Output the (x, y) coordinate of the center of the cell containing the given text.  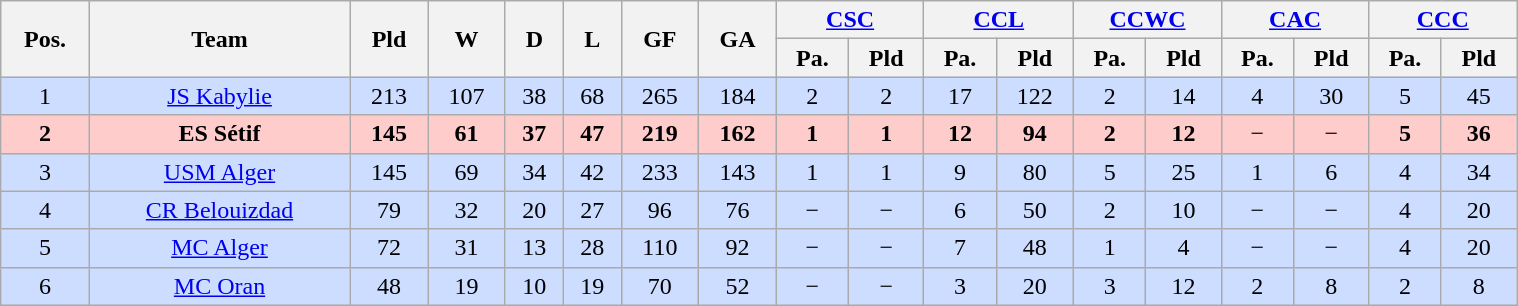
69 (467, 172)
213 (389, 96)
27 (592, 210)
L (592, 39)
47 (592, 134)
72 (389, 248)
14 (1184, 96)
76 (738, 210)
CAC (1295, 20)
80 (1035, 172)
Pos. (45, 39)
JS Kabylie (220, 96)
CCC (1443, 20)
GA (738, 39)
MC Oran (220, 286)
25 (1184, 172)
52 (738, 286)
94 (1035, 134)
50 (1035, 210)
ES Sétif (220, 134)
70 (660, 286)
68 (592, 96)
7 (960, 248)
GF (660, 39)
13 (534, 248)
37 (534, 134)
143 (738, 172)
110 (660, 248)
184 (738, 96)
CCWC (1148, 20)
CR Belouizdad (220, 210)
17 (960, 96)
28 (592, 248)
42 (592, 172)
32 (467, 210)
USM Alger (220, 172)
CCL (999, 20)
122 (1035, 96)
162 (738, 134)
265 (660, 96)
36 (1479, 134)
107 (467, 96)
9 (960, 172)
38 (534, 96)
45 (1479, 96)
D (534, 39)
CSC (850, 20)
MC Alger (220, 248)
79 (389, 210)
W (467, 39)
96 (660, 210)
30 (1330, 96)
Team (220, 39)
219 (660, 134)
233 (660, 172)
31 (467, 248)
92 (738, 248)
61 (467, 134)
